Capture the cell that displays the provided text and extract its [X, Y] central coordinate. 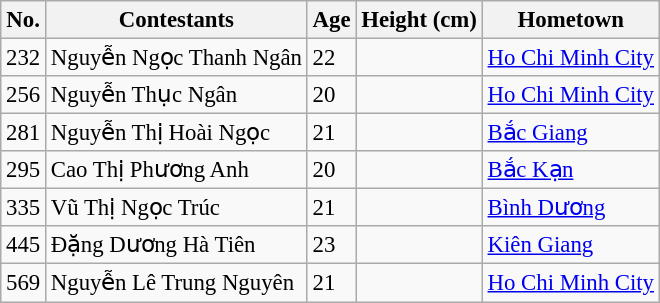
Nguyễn Lê Trung Nguyên [177, 283]
Contestants [177, 20]
Bắc Kạn [570, 170]
Hometown [570, 20]
569 [24, 283]
No. [24, 20]
Height (cm) [419, 20]
Bắc Giang [570, 133]
335 [24, 208]
Đặng Dương Hà Tiên [177, 245]
22 [332, 58]
445 [24, 245]
Nguyễn Thục Ngân [177, 95]
295 [24, 170]
Bình Dương [570, 208]
23 [332, 245]
Nguyễn Ngọc Thanh Ngân [177, 58]
Age [332, 20]
256 [24, 95]
Nguyễn Thị Hoài Ngọc [177, 133]
Kiên Giang [570, 245]
Vũ Thị Ngọc Trúc [177, 208]
Cao Thị Phương Anh [177, 170]
232 [24, 58]
281 [24, 133]
